For the text-containing cell, return its midpoint in (x, y) coordinate format. 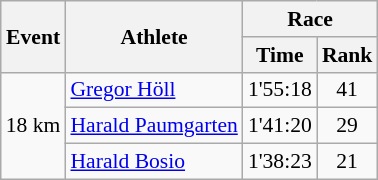
Event (34, 36)
29 (348, 126)
Gregor Höll (154, 90)
Athlete (154, 36)
41 (348, 90)
Harald Bosio (154, 162)
18 km (34, 126)
1'38:23 (280, 162)
1'55:18 (280, 90)
Rank (348, 55)
21 (348, 162)
Race (310, 19)
1'41:20 (280, 126)
Harald Paumgarten (154, 126)
Time (280, 55)
